Extract the (X, Y) coordinate from the center of the cell holding the provided text.  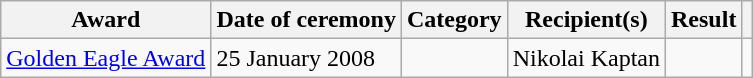
25 January 2008 (306, 58)
Recipient(s) (586, 20)
Result (704, 20)
Date of ceremony (306, 20)
Nikolai Kaptan (586, 58)
Category (454, 20)
Award (106, 20)
Golden Eagle Award (106, 58)
